Return the (x, y) coordinate for the center point of the cell that contains the specified text.  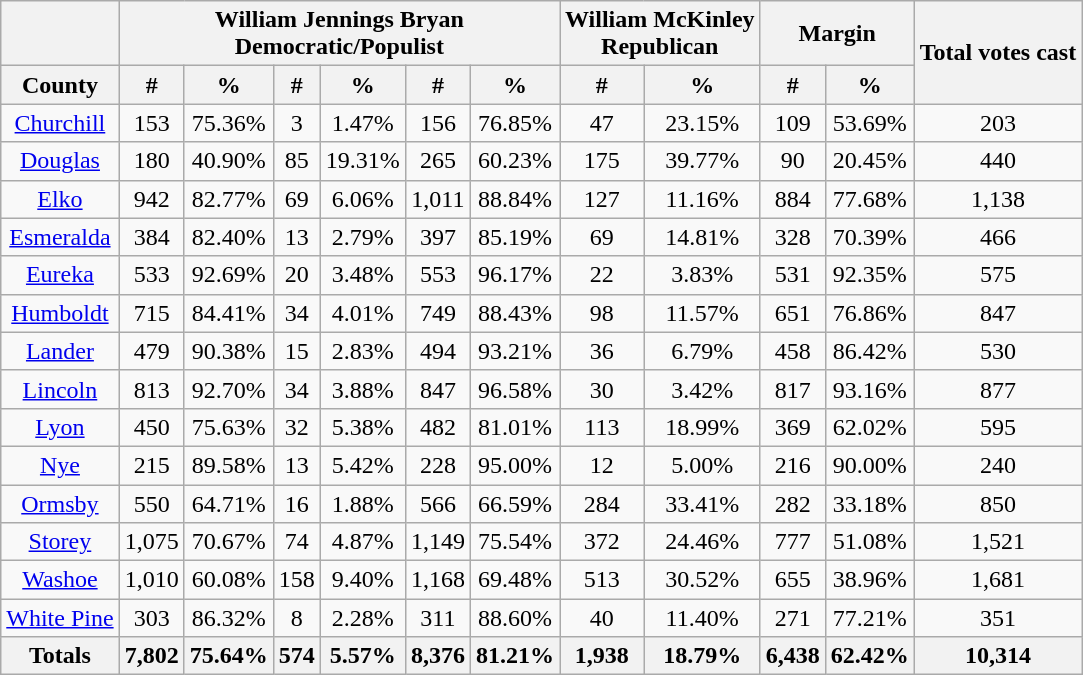
3.83% (702, 275)
77.21% (870, 618)
180 (152, 161)
75.64% (228, 656)
Lander (60, 351)
351 (998, 618)
51.08% (870, 542)
60.23% (514, 161)
64.71% (228, 503)
5.42% (362, 465)
85 (296, 161)
Washoe (60, 580)
2.83% (362, 351)
County (60, 85)
284 (602, 503)
82.40% (228, 237)
4.87% (362, 542)
303 (152, 618)
203 (998, 123)
74 (296, 542)
18.99% (702, 427)
11.57% (702, 313)
5.38% (362, 427)
22 (602, 275)
86.32% (228, 618)
70.67% (228, 542)
216 (792, 465)
90.00% (870, 465)
265 (438, 161)
75.36% (228, 123)
23.15% (702, 123)
82.77% (228, 199)
88.43% (514, 313)
92.69% (228, 275)
311 (438, 618)
85.19% (514, 237)
24.46% (702, 542)
1,011 (438, 199)
47 (602, 123)
18.79% (702, 656)
1,681 (998, 580)
20 (296, 275)
655 (792, 580)
Esmeralda (60, 237)
1,168 (438, 580)
88.84% (514, 199)
12 (602, 465)
92.35% (870, 275)
9.40% (362, 580)
95.00% (514, 465)
494 (438, 351)
11.16% (702, 199)
75.63% (228, 427)
Totals (60, 656)
531 (792, 275)
6.79% (702, 351)
32 (296, 427)
575 (998, 275)
Storey (60, 542)
1,938 (602, 656)
3.42% (702, 389)
458 (792, 351)
62.02% (870, 427)
40.90% (228, 161)
715 (152, 313)
372 (602, 542)
93.16% (870, 389)
2.28% (362, 618)
530 (998, 351)
86.42% (870, 351)
3.88% (362, 389)
2.79% (362, 237)
109 (792, 123)
81.01% (514, 427)
White Pine (60, 618)
6,438 (792, 656)
15 (296, 351)
369 (792, 427)
16 (296, 503)
William McKinleyRepublican (660, 34)
158 (296, 580)
77.68% (870, 199)
89.58% (228, 465)
70.39% (870, 237)
96.58% (514, 389)
6.06% (362, 199)
Nye (60, 465)
10,314 (998, 656)
Margin (837, 34)
749 (438, 313)
Humboldt (60, 313)
Elko (60, 199)
5.57% (362, 656)
113 (602, 427)
1,075 (152, 542)
450 (152, 427)
84.41% (228, 313)
550 (152, 503)
Lyon (60, 427)
Total votes cast (998, 52)
384 (152, 237)
228 (438, 465)
482 (438, 427)
850 (998, 503)
40 (602, 618)
1,138 (998, 199)
14.81% (702, 237)
4.01% (362, 313)
440 (998, 161)
127 (602, 199)
96.17% (514, 275)
813 (152, 389)
53.69% (870, 123)
817 (792, 389)
397 (438, 237)
20.45% (870, 161)
81.21% (514, 656)
30.52% (702, 580)
98 (602, 313)
553 (438, 275)
153 (152, 123)
3.48% (362, 275)
69.48% (514, 580)
19.31% (362, 161)
7,802 (152, 656)
777 (792, 542)
328 (792, 237)
Ormsby (60, 503)
Churchill (60, 123)
1.88% (362, 503)
30 (602, 389)
566 (438, 503)
66.59% (514, 503)
1,521 (998, 542)
479 (152, 351)
942 (152, 199)
282 (792, 503)
36 (602, 351)
62.42% (870, 656)
33.18% (870, 503)
215 (152, 465)
Eureka (60, 275)
William Jennings BryanDemocratic/Populist (339, 34)
Lincoln (60, 389)
76.85% (514, 123)
240 (998, 465)
1,010 (152, 580)
5.00% (702, 465)
3 (296, 123)
8 (296, 618)
39.77% (702, 161)
466 (998, 237)
595 (998, 427)
651 (792, 313)
90 (792, 161)
92.70% (228, 389)
33.41% (702, 503)
75.54% (514, 542)
Douglas (60, 161)
8,376 (438, 656)
877 (998, 389)
90.38% (228, 351)
60.08% (228, 580)
1,149 (438, 542)
156 (438, 123)
76.86% (870, 313)
11.40% (702, 618)
175 (602, 161)
88.60% (514, 618)
1.47% (362, 123)
884 (792, 199)
574 (296, 656)
93.21% (514, 351)
533 (152, 275)
38.96% (870, 580)
513 (602, 580)
271 (792, 618)
